From the cell containing the given text, extract its center point as (x, y) coordinate. 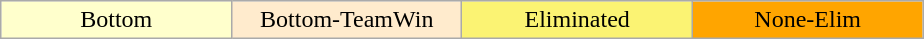
Eliminated (577, 20)
Bottom (116, 20)
Bottom-TeamWin (346, 20)
None-Elim (808, 20)
